Return the [X, Y] coordinate for the center point of the cell that contains the specified text.  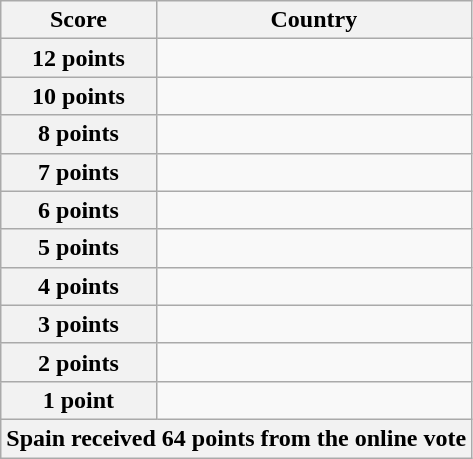
Spain received 64 points from the online vote [236, 438]
6 points [78, 210]
2 points [78, 362]
12 points [78, 58]
5 points [78, 248]
8 points [78, 134]
3 points [78, 324]
Score [78, 20]
4 points [78, 286]
1 point [78, 400]
7 points [78, 172]
10 points [78, 96]
Country [314, 20]
